Extract the [x, y] coordinate from the center of the cell holding the provided text.  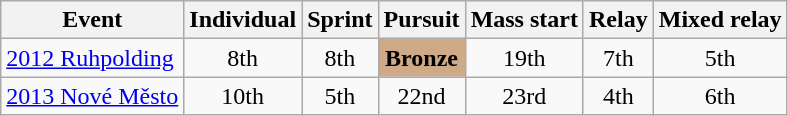
Individual [243, 20]
6th [720, 96]
Mass start [524, 20]
Bronze [422, 58]
Sprint [340, 20]
23rd [524, 96]
2013 Nové Město [92, 96]
7th [618, 58]
4th [618, 96]
22nd [422, 96]
Pursuit [422, 20]
Event [92, 20]
10th [243, 96]
2012 Ruhpolding [92, 58]
Mixed relay [720, 20]
Relay [618, 20]
19th [524, 58]
